Return [x, y] of the center of cell containing provided text 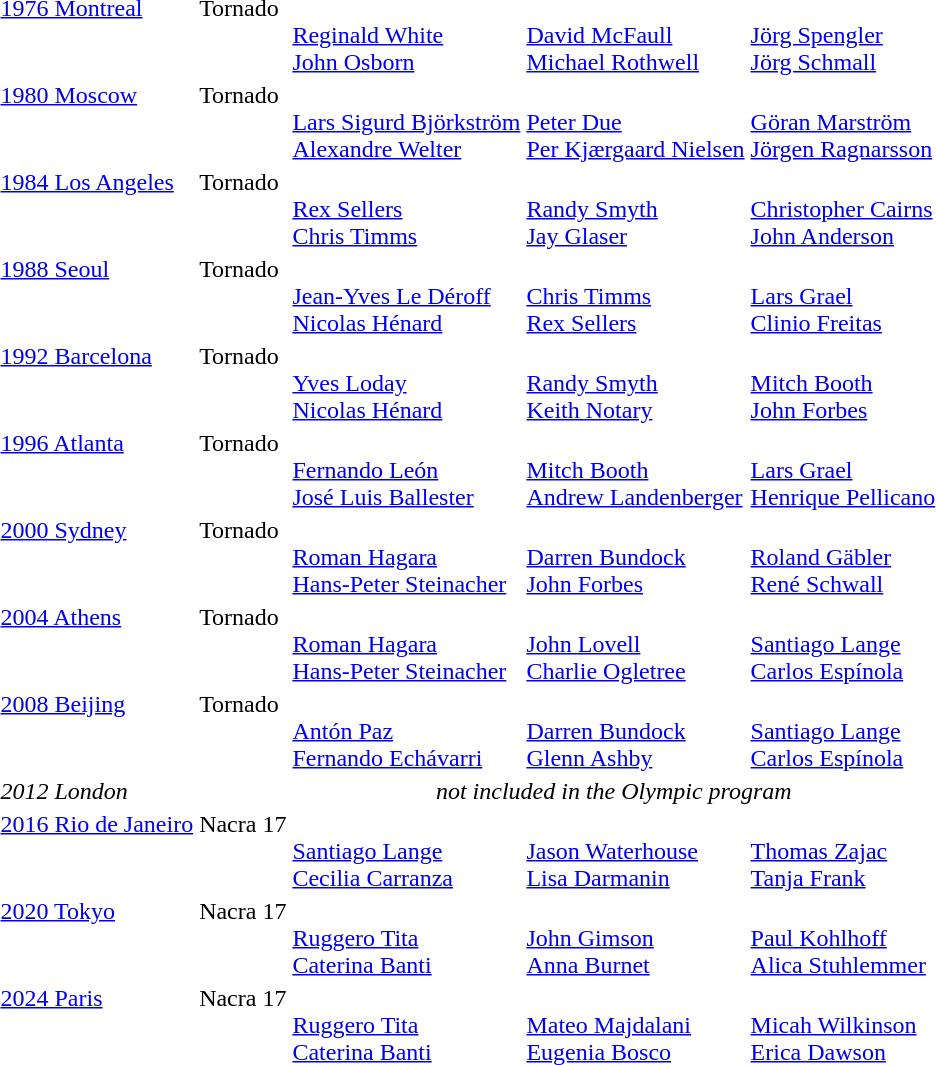
Darren BundockGlenn Ashby [636, 731]
Randy SmythKeith Notary [636, 383]
John GimsonAnna Burnet [636, 938]
Rex SellersChris Timms [406, 209]
Mitch BoothAndrew Landenberger [636, 470]
Jean-Yves Le DéroffNicolas Hénard [406, 296]
Ruggero TitaCaterina Banti [406, 938]
John LovellCharlie Ogletree [636, 644]
Peter DuePer Kjærgaard Nielsen [636, 122]
Lars Sigurd BjörkströmAlexandre Welter [406, 122]
Chris TimmsRex Sellers [636, 296]
Fernando LeónJosé Luis Ballester [406, 470]
Darren BundockJohn Forbes [636, 557]
Yves LodayNicolas Hénard [406, 383]
Randy SmythJay Glaser [636, 209]
Antón PazFernando Echávarri [406, 731]
Santiago LangeCecilia Carranza [406, 851]
Jason WaterhouseLisa Darmanin [636, 851]
